Search for the cell housing the specified text and yield its [x, y] center coordinate. 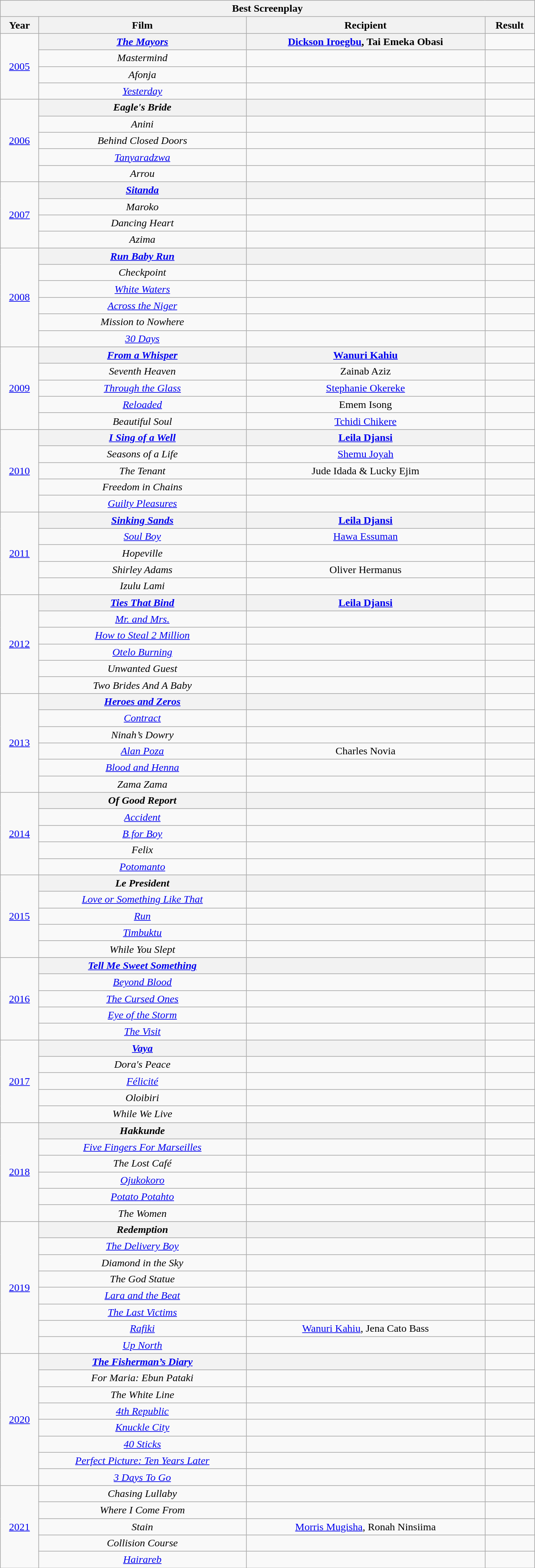
Where I Come From [142, 1510]
Felix [142, 850]
Seasons of a Life [142, 454]
Tchidi Chikere [365, 421]
2021 [20, 1526]
Anini [142, 124]
The Fisherman’s Diary [142, 1362]
Seventh Heaven [142, 372]
Best Screenplay [267, 9]
From a Whisper [142, 355]
Five Fingers For Marseilles [142, 1147]
Across the Niger [142, 306]
Ties That Bind [142, 603]
Emem Isong [365, 404]
The Mayors [142, 42]
Oliver Hermanus [365, 570]
Wanuri Kahiu, Jena Cato Bass [365, 1329]
Félicité [142, 1081]
Mastermind [142, 58]
Le President [142, 883]
White Waters [142, 289]
Rafiki [142, 1329]
2016 [20, 998]
Hopeville [142, 553]
Alan Poza [142, 751]
2012 [20, 644]
While You Slept [142, 949]
Year [20, 25]
Arrou [142, 173]
The Delivery Boy [142, 1246]
Zama Zama [142, 784]
Redemption [142, 1229]
Lara and the Beat [142, 1296]
Jude Idada & Lucky Ejim [365, 470]
Ojukokoro [142, 1180]
Stain [142, 1526]
Morris Mugisha, Ronah Ninsiima [365, 1526]
Love or Something Like That [142, 900]
Collision Course [142, 1543]
Dancing Heart [142, 223]
Vaya [142, 1048]
Behind Closed Doors [142, 140]
Checkpoint [142, 273]
2010 [20, 470]
Charles Novia [365, 751]
Soul Boy [142, 537]
2011 [20, 553]
Wanuri Kahiu [365, 355]
Shirley Adams [142, 570]
Shemu Joyah [365, 454]
Diamond in the Sky [142, 1263]
B for Boy [142, 834]
Two Brides And A Baby [142, 685]
The Last Victims [142, 1312]
Tanyaradzwa [142, 157]
2018 [20, 1172]
Reloaded [142, 404]
2008 [20, 297]
Up North [142, 1345]
Blood and Henna [142, 768]
Knuckle City [142, 1428]
Timbuktu [142, 932]
The God Statue [142, 1279]
2005 [20, 66]
2014 [20, 834]
Dora's Peace [142, 1065]
While We Live [142, 1114]
2019 [20, 1287]
2017 [20, 1081]
40 Sticks [142, 1444]
The White Line [142, 1395]
Perfect Picture: Ten Years Later [142, 1460]
Result [510, 25]
Ninah’s Dowry [142, 735]
Maroko [142, 207]
The Lost Café [142, 1164]
Azima [142, 240]
Through the Glass [142, 388]
Otelo Burning [142, 652]
2020 [20, 1419]
Film [142, 25]
2007 [20, 215]
Contract [142, 718]
Chasing Lullaby [142, 1493]
The Women [142, 1213]
The Visit [142, 1032]
The Cursed Ones [142, 998]
I Sing of a Well [142, 437]
Eagle's Bride [142, 108]
Tell Me Sweet Something [142, 965]
Stephanie Okereke [365, 388]
Afonja [142, 75]
2013 [20, 743]
Potato Potahto [142, 1196]
Beyond Blood [142, 982]
Accident [142, 817]
Hakkunde [142, 1131]
Unwanted Guest [142, 668]
Sinking Sands [142, 520]
30 Days [142, 339]
Potomanto [142, 867]
Yesterday [142, 91]
Guilty Pleasures [142, 504]
Hawa Essuman [365, 537]
Freedom in Chains [142, 487]
Mr. and Mrs. [142, 619]
Mission to Nowhere [142, 322]
The Tenant [142, 470]
Dickson Iroegbu, Tai Emeka Obasi [365, 42]
Of Good Report [142, 801]
Oloibiri [142, 1098]
3 Days To Go [142, 1477]
Zainab Aziz [365, 372]
Hairareb [142, 1560]
Beautiful Soul [142, 421]
Eye of the Storm [142, 1015]
Recipient [365, 25]
For Maria: Ebun Pataki [142, 1378]
Run [142, 916]
Heroes and Zeros [142, 701]
How to Steal 2 Million [142, 636]
2006 [20, 140]
Sitanda [142, 190]
Izulu Lami [142, 586]
Run Baby Run [142, 256]
4th Republic [142, 1411]
2009 [20, 388]
2015 [20, 916]
